Detect which cell encompasses the target text, then output its [X, Y] center coordinate. 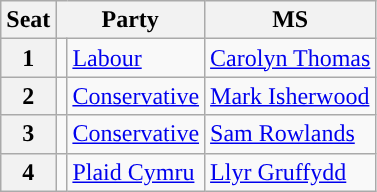
Mark Isherwood [290, 96]
Party [130, 20]
1 [28, 58]
Labour [136, 58]
4 [28, 172]
Sam Rowlands [290, 134]
2 [28, 96]
3 [28, 134]
MS [290, 20]
Llyr Gruffydd [290, 172]
Seat [28, 20]
Plaid Cymru [136, 172]
Carolyn Thomas [290, 58]
